Locate the cell with the specified text and output its [x, y] center coordinate. 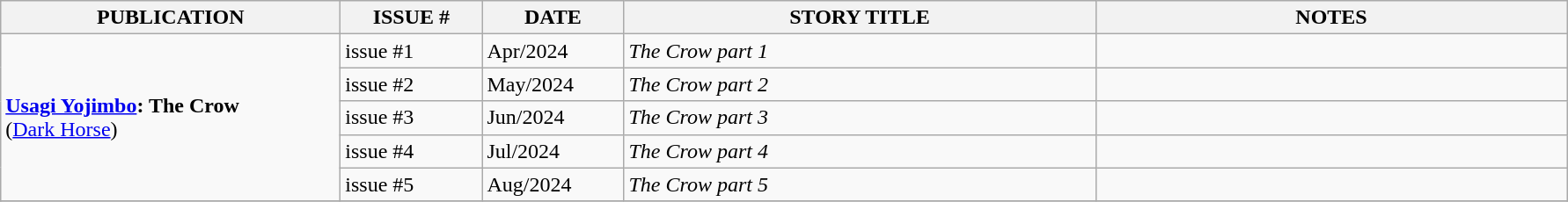
Jun/2024 [553, 118]
PUBLICATION [171, 18]
The Crow part 3 [860, 118]
The Crow part 1 [860, 51]
NOTES [1331, 18]
The Crow part 2 [860, 84]
The Crow part 4 [860, 151]
Apr/2024 [553, 51]
ISSUE # [412, 18]
The Crow part 5 [860, 184]
issue #3 [412, 118]
May/2024 [553, 84]
issue #1 [412, 51]
issue #4 [412, 151]
issue #2 [412, 84]
Jul/2024 [553, 151]
Aug/2024 [553, 184]
STORY TITLE [860, 18]
issue #5 [412, 184]
DATE [553, 18]
Usagi Yojimbo: The Crow(Dark Horse) [171, 118]
